Extract the (x, y) coordinate from the center of the cell holding the provided text.  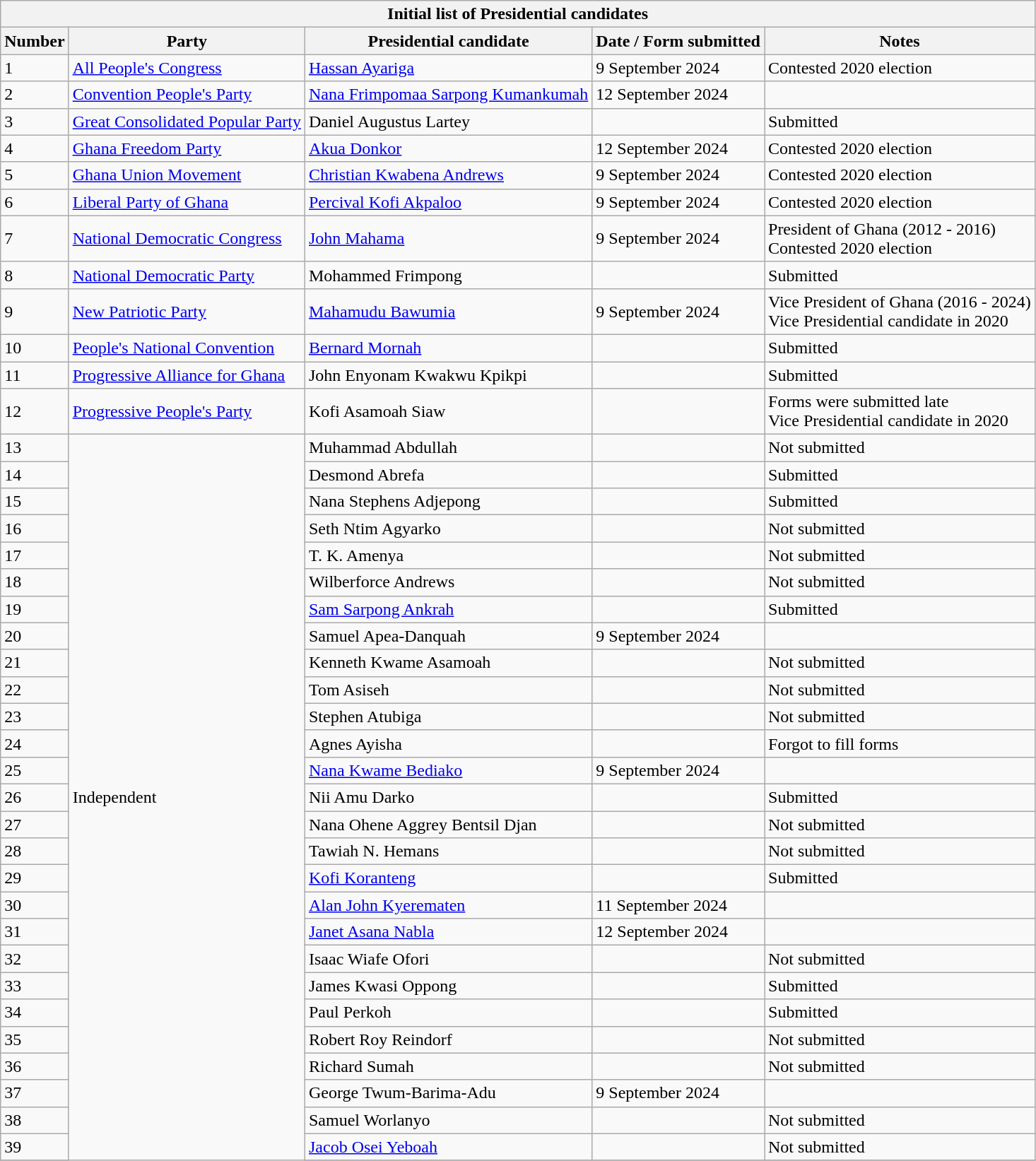
30 (35, 905)
National Democratic Congress (187, 239)
Akua Donkor (448, 148)
Samuel Worlanyo (448, 1120)
14 (35, 475)
Nana Ohene Aggrey Bentsil Djan (448, 825)
Nana Stephens Adjepong (448, 502)
Richard Sumah (448, 1066)
Isaac Wiafe Ofori (448, 959)
15 (35, 502)
1 (35, 68)
Tawiah N. Hemans (448, 851)
5 (35, 175)
25 (35, 770)
33 (35, 986)
Forgot to fill forms (900, 743)
George Twum-Barima-Adu (448, 1093)
31 (35, 932)
16 (35, 529)
29 (35, 878)
Robert Roy Reindorf (448, 1039)
Seth Ntim Agyarko (448, 529)
23 (35, 717)
12 (35, 411)
Ghana Freedom Party (187, 148)
Initial list of Presidential candidates (518, 14)
19 (35, 609)
Stephen Atubiga (448, 717)
Mohammed Frimpong (448, 275)
4 (35, 148)
Kofi Koranteng (448, 878)
Hassan Ayariga (448, 68)
T. K. Amenya (448, 555)
Desmond Abrefa (448, 475)
Percival Kofi Akpaloo (448, 202)
34 (35, 1013)
Presidential candidate (448, 41)
32 (35, 959)
28 (35, 851)
Daniel Augustus Lartey (448, 122)
13 (35, 448)
6 (35, 202)
New Patriotic Party (187, 311)
Number (35, 41)
21 (35, 663)
Liberal Party of Ghana (187, 202)
Independent (187, 798)
Progressive Alliance for Ghana (187, 375)
26 (35, 797)
Agnes Ayisha (448, 743)
17 (35, 555)
Great Consolidated Popular Party (187, 122)
Sam Sarpong Ankrah (448, 609)
38 (35, 1120)
Mahamudu Bawumia (448, 311)
Notes (900, 41)
24 (35, 743)
Wilberforce Andrews (448, 582)
Forms were submitted lateVice Presidential candidate in 2020 (900, 411)
22 (35, 690)
Progressive People's Party (187, 411)
Bernard Mornah (448, 348)
Janet Asana Nabla (448, 932)
9 (35, 311)
Ghana Union Movement (187, 175)
Nii Amu Darko (448, 797)
2 (35, 95)
7 (35, 239)
Muhammad Abdullah (448, 448)
11 (35, 375)
3 (35, 122)
35 (35, 1039)
Paul Perkoh (448, 1013)
All People's Congress (187, 68)
20 (35, 636)
8 (35, 275)
Party (187, 41)
18 (35, 582)
Convention People's Party (187, 95)
John Mahama (448, 239)
Nana Kwame Bediako (448, 770)
Kenneth Kwame Asamoah (448, 663)
Jacob Osei Yeboah (448, 1147)
Christian Kwabena Andrews (448, 175)
27 (35, 825)
Nana Frimpomaa Sarpong Kumankumah (448, 95)
36 (35, 1066)
Tom Asiseh (448, 690)
Kofi Asamoah Siaw (448, 411)
10 (35, 348)
John Enyonam Kwakwu Kpikpi (448, 375)
Date / Form submitted (678, 41)
Samuel Apea-Danquah (448, 636)
James Kwasi Oppong (448, 986)
39 (35, 1147)
People's National Convention (187, 348)
11 September 2024 (678, 905)
37 (35, 1093)
President of Ghana (2012 - 2016)Contested 2020 election (900, 239)
Alan John Kyerematen (448, 905)
Vice President of Ghana (2016 - 2024)Vice Presidential candidate in 2020 (900, 311)
National Democratic Party (187, 275)
